Output the [x, y] coordinate of the center of the cell containing the given text.  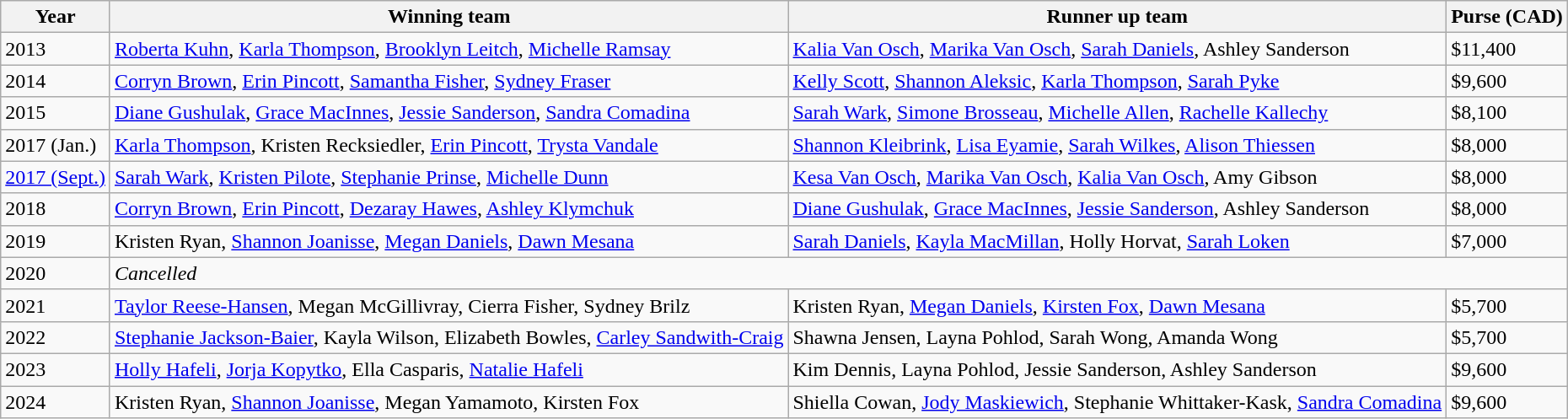
Diane Gushulak, Grace MacInnes, Jessie Sanderson, Ashley Sanderson [1118, 209]
Kristen Ryan, Megan Daniels, Kirsten Fox, Dawn Mesana [1118, 305]
Shiella Cowan, Jody Maskiewich, Stephanie Whittaker-Kask, Sandra Comadina [1118, 402]
Shannon Kleibrink, Lisa Eyamie, Sarah Wilkes, Alison Thiessen [1118, 145]
Purse (CAD) [1507, 17]
Runner up team [1118, 17]
Winning team [448, 17]
2020 [56, 273]
2024 [56, 402]
2018 [56, 209]
Holly Hafeli, Jorja Kopytko, Ella Casparis, Natalie Hafeli [448, 369]
Sarah Wark, Simone Brosseau, Michelle Allen, Rachelle Kallechy [1118, 113]
2017 (Jan.) [56, 145]
2019 [56, 241]
$7,000 [1507, 241]
Year [56, 17]
Taylor Reese-Hansen, Megan McGillivray, Cierra Fisher, Sydney Brilz [448, 305]
Karla Thompson, Kristen Recksiedler, Erin Pincott, Trysta Vandale [448, 145]
2014 [56, 81]
Kelly Scott, Shannon Aleksic, Karla Thompson, Sarah Pyke [1118, 81]
Corryn Brown, Erin Pincott, Dezaray Hawes, Ashley Klymchuk [448, 209]
2013 [56, 49]
Sarah Daniels, Kayla MacMillan, Holly Horvat, Sarah Loken [1118, 241]
Corryn Brown, Erin Pincott, Samantha Fisher, Sydney Fraser [448, 81]
Stephanie Jackson-Baier, Kayla Wilson, Elizabeth Bowles, Carley Sandwith-Craig [448, 337]
Diane Gushulak, Grace MacInnes, Jessie Sanderson, Sandra Comadina [448, 113]
2023 [56, 369]
Roberta Kuhn, Karla Thompson, Brooklyn Leitch, Michelle Ramsay [448, 49]
Kristen Ryan, Shannon Joanisse, Megan Yamamoto, Kirsten Fox [448, 402]
Kesa Van Osch, Marika Van Osch, Kalia Van Osch, Amy Gibson [1118, 177]
2015 [56, 113]
Sarah Wark, Kristen Pilote, Stephanie Prinse, Michelle Dunn [448, 177]
Shawna Jensen, Layna Pohlod, Sarah Wong, Amanda Wong [1118, 337]
Kalia Van Osch, Marika Van Osch, Sarah Daniels, Ashley Sanderson [1118, 49]
$11,400 [1507, 49]
2017 (Sept.) [56, 177]
Kim Dennis, Layna Pohlod, Jessie Sanderson, Ashley Sanderson [1118, 369]
Cancelled [838, 273]
$8,100 [1507, 113]
2022 [56, 337]
Kristen Ryan, Shannon Joanisse, Megan Daniels, Dawn Mesana [448, 241]
2021 [56, 305]
